Detect which cell encompasses the target text, then output its [x, y] center coordinate. 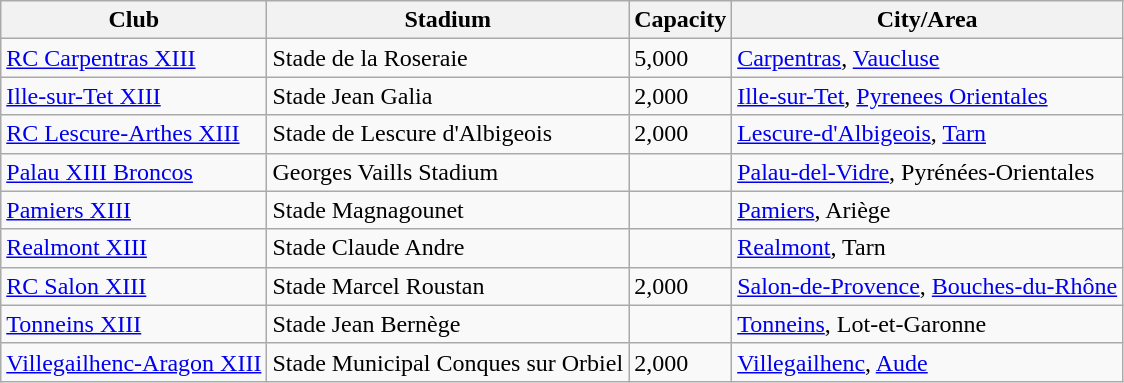
RC Carpentras XIII [134, 58]
City/Area [928, 20]
Carpentras, Vaucluse [928, 58]
Stade de Lescure d'Albigeois [448, 134]
Pamiers XIII [134, 210]
Villegailhenc, Aude [928, 362]
Stade Jean Galia [448, 96]
Realmont XIII [134, 248]
RC Lescure-Arthes XIII [134, 134]
Tonneins, Lot-et-Garonne [928, 324]
Stadium [448, 20]
Stade Claude Andre [448, 248]
Stade Municipal Conques sur Orbiel [448, 362]
Stade Jean Bernège [448, 324]
5,000 [680, 58]
Tonneins XIII [134, 324]
Capacity [680, 20]
Georges Vaills Stadium [448, 172]
Stade de la Roseraie [448, 58]
Stade Marcel Roustan [448, 286]
Ille-sur-Tet XIII [134, 96]
Salon-de-Provence, Bouches-du-Rhône [928, 286]
Club [134, 20]
Palau-del-Vidre, Pyrénées-Orientales [928, 172]
Palau XIII Broncos [134, 172]
Villegailhenc-Aragon XIII [134, 362]
Stade Magnagounet [448, 210]
Ille-sur-Tet, Pyrenees Orientales [928, 96]
Realmont, Tarn [928, 248]
Pamiers, Ariège [928, 210]
RC Salon XIII [134, 286]
Lescure-d'Albigeois, Tarn [928, 134]
